Return the (X, Y) coordinate for the center point of the cell that contains the specified text.  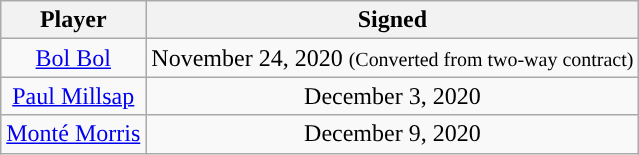
Paul Millsap (74, 96)
December 9, 2020 (392, 134)
November 24, 2020 (Converted from two-way contract) (392, 58)
Signed (392, 20)
Bol Bol (74, 58)
Player (74, 20)
Monté Morris (74, 134)
December 3, 2020 (392, 96)
